Return the (x, y) coordinate for the center point of the cell that contains the specified text.  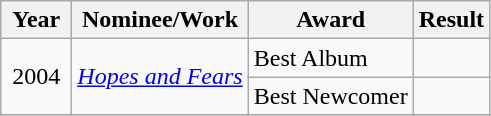
Year (36, 20)
Result (451, 20)
Hopes and Fears (160, 77)
Best Album (330, 58)
Nominee/Work (160, 20)
Award (330, 20)
Best Newcomer (330, 96)
2004 (36, 77)
